From the cell containing the given text, extract its center point as [X, Y] coordinate. 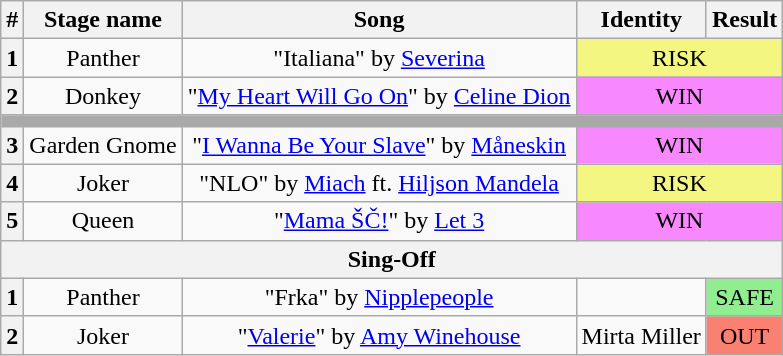
3 [12, 145]
"NLO" by Miach ft. Hiljson Mandela [379, 183]
"Italiana" by Severina [379, 58]
OUT [744, 335]
5 [12, 221]
"Frka" by Nipplepeople [379, 297]
Song [379, 20]
Garden Gnome [103, 145]
Result [744, 20]
Mirta Miller [641, 335]
4 [12, 183]
Stage name [103, 20]
"My Heart Will Go On" by Celine Dion [379, 96]
"Valerie" by Amy Winehouse [379, 335]
SAFE [744, 297]
Donkey [103, 96]
"Mama ŠČ!" by Let 3 [379, 221]
Identity [641, 20]
"I Wanna Be Your Slave" by Måneskin [379, 145]
Queen [103, 221]
Sing-Off [392, 259]
# [12, 20]
